From the cell containing the given text, extract its center point as [x, y] coordinate. 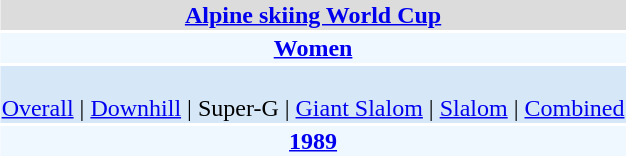
Overall | Downhill | Super-G | Giant Slalom | Slalom | Combined [313, 94]
Women [313, 48]
1989 [313, 141]
Alpine skiing World Cup [313, 15]
